Detect which cell encompasses the target text, then output its (X, Y) center coordinate. 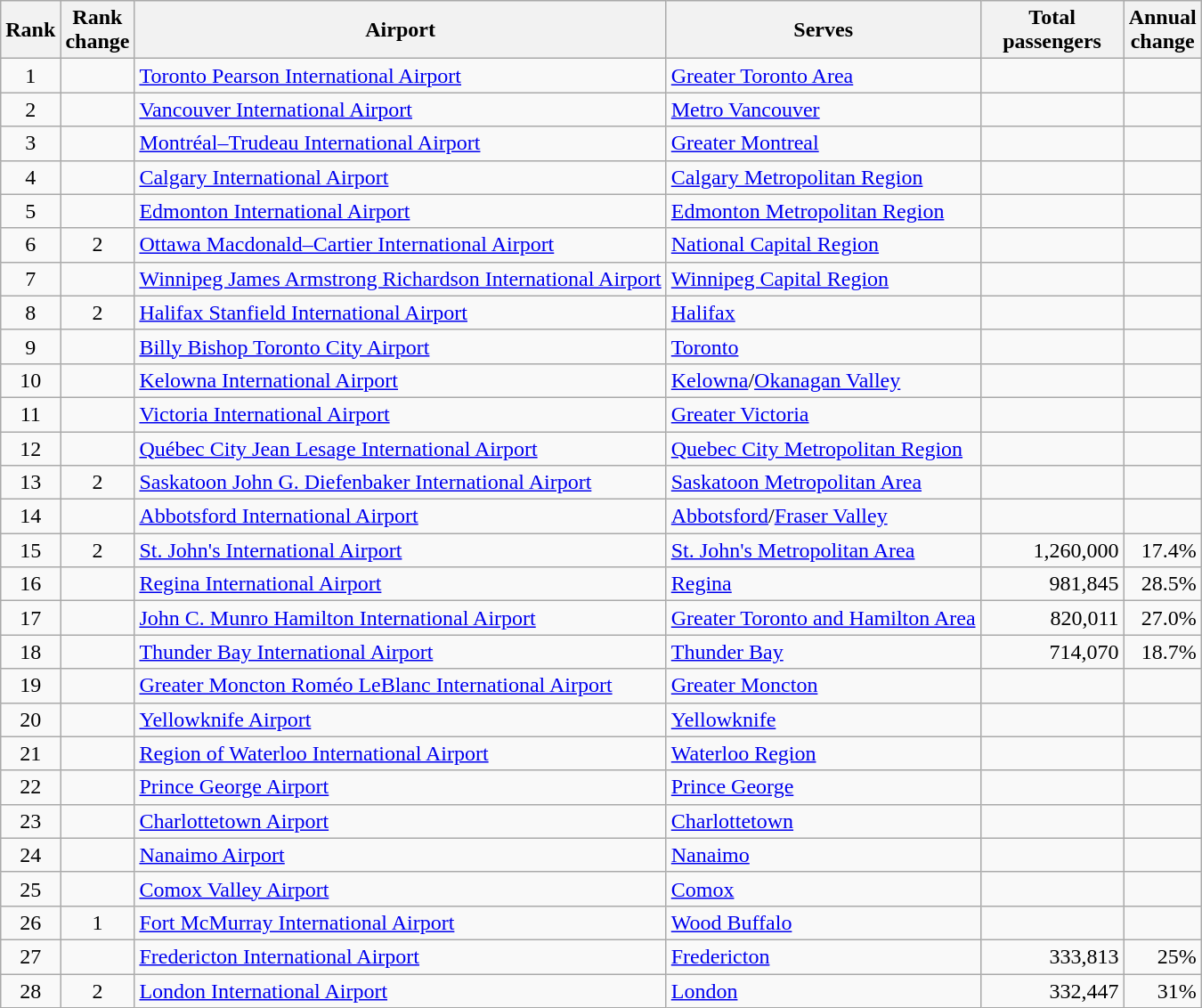
16 (30, 584)
Yellowknife (823, 719)
Fredericton International Airport (401, 956)
Thunder Bay (823, 652)
14 (30, 516)
Calgary International Airport (401, 177)
Kelowna/Okanagan Valley (823, 380)
19 (30, 686)
5 (30, 211)
St. John's Metropolitan Area (823, 550)
9 (30, 346)
12 (30, 448)
Greater Moncton (823, 686)
31% (1163, 991)
Wood Buffalo (823, 923)
25% (1163, 956)
Kelowna International Airport (401, 380)
London (823, 991)
7 (30, 279)
Rank (30, 30)
23 (30, 821)
22 (30, 787)
Greater Toronto and Hamilton Area (823, 618)
3 (30, 143)
981,845 (1052, 584)
Quebec City Metropolitan Region (823, 448)
Prince George Airport (401, 787)
4 (30, 177)
714,070 (1052, 652)
Metro Vancouver (823, 110)
6 (30, 245)
Regina (823, 584)
Waterloo Region (823, 753)
8 (30, 313)
Saskatoon John G. Diefenbaker International Airport (401, 483)
17.4% (1163, 550)
332,447 (1052, 991)
10 (30, 380)
17 (30, 618)
13 (30, 483)
Toronto (823, 346)
Yellowknife Airport (401, 719)
Winnipeg James Armstrong Richardson International Airport (401, 279)
Abbotsford International Airport (401, 516)
Vancouver International Airport (401, 110)
Greater Moncton Roméo LeBlanc International Airport (401, 686)
Comox Valley Airport (401, 889)
Greater Toronto Area (823, 76)
Prince George (823, 787)
333,813 (1052, 956)
Ottawa Macdonald–Cartier International Airport (401, 245)
Nanaimo Airport (401, 855)
Saskatoon Metropolitan Area (823, 483)
18 (30, 652)
27.0% (1163, 618)
21 (30, 753)
Greater Montreal (823, 143)
Charlottetown (823, 821)
Totalpassengers (1052, 30)
Québec City Jean Lesage International Airport (401, 448)
Halifax (823, 313)
Annualchange (1163, 30)
1,260,000 (1052, 550)
Halifax Stanfield International Airport (401, 313)
London International Airport (401, 991)
Edmonton International Airport (401, 211)
28 (30, 991)
St. John's International Airport (401, 550)
Nanaimo (823, 855)
18.7% (1163, 652)
Serves (823, 30)
Winnipeg Capital Region (823, 279)
Montréal–Trudeau International Airport (401, 143)
25 (30, 889)
Rankchange (98, 30)
Abbotsford/Fraser Valley (823, 516)
Fredericton (823, 956)
Airport (401, 30)
Region of Waterloo International Airport (401, 753)
Thunder Bay International Airport (401, 652)
Edmonton Metropolitan Region (823, 211)
24 (30, 855)
11 (30, 414)
Charlottetown Airport (401, 821)
Comox (823, 889)
Toronto Pearson International Airport (401, 76)
26 (30, 923)
National Capital Region (823, 245)
Billy Bishop Toronto City Airport (401, 346)
28.5% (1163, 584)
Regina International Airport (401, 584)
15 (30, 550)
20 (30, 719)
Fort McMurray International Airport (401, 923)
27 (30, 956)
Greater Victoria (823, 414)
Victoria International Airport (401, 414)
John C. Munro Hamilton International Airport (401, 618)
820,011 (1052, 618)
Calgary Metropolitan Region (823, 177)
